Return (X, Y) of the center of cell containing provided text 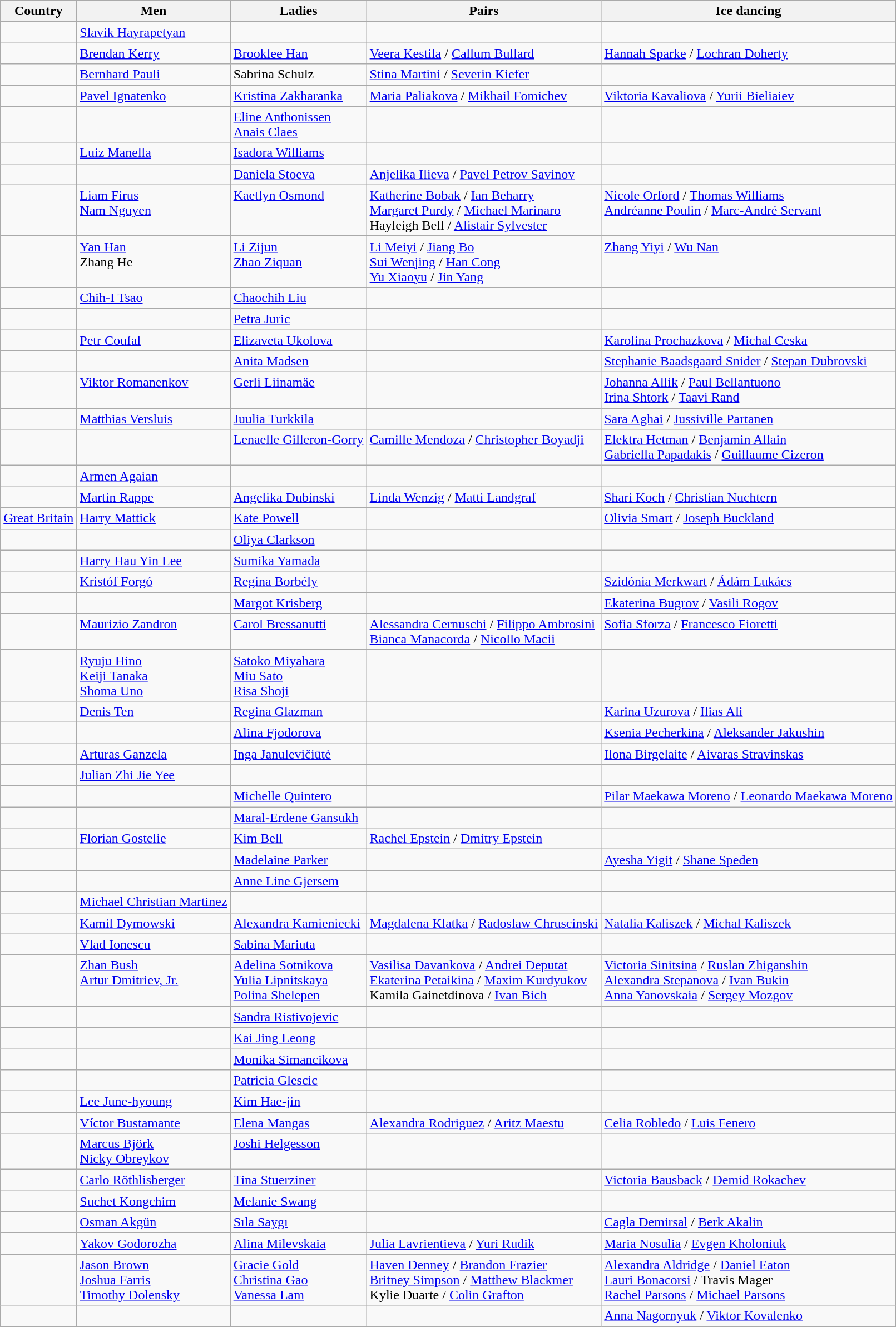
Brooklee Han (298, 53)
Regina Glazman (298, 711)
Liam Firus Nam Nguyen (154, 210)
Vlad Ionescu (154, 944)
Alexandra Aldridge / Daniel Eaton Lauri Bonacorsi / Travis Mager Rachel Parsons / Michael Parsons (749, 1280)
Pilar Maekawa Moreno / Leonardo Maekawa Moreno (749, 796)
Ksenia Pecherkina / Aleksander Jakushin (749, 732)
Nicole Orford / Thomas Williams Andréanne Poulin / Marc-André Servant (749, 210)
Julian Zhi Jie Yee (154, 775)
Rachel Epstein / Dmitry Epstein (484, 839)
Camille Mendoza / Christopher Boyadji (484, 447)
Viktor Romanenkov (154, 390)
Juulia Turkkila (298, 419)
Magdalena Klatka / Radoslaw Chruscinski (484, 923)
Kamil Dymowski (154, 923)
Victoria Bausback / Demid Rokachev (749, 1180)
Ilona Birgelaite / Aivaras Stravinskas (749, 754)
Sumika Yamada (298, 561)
Joshi Helgesson (298, 1151)
Katherine Bobak / Ian Beharry Margaret Purdy / Michael Marinaro Hayleigh Bell / Alistair Sylvester (484, 210)
Luiz Manella (154, 153)
Carlo Röthlisberger (154, 1180)
Linda Wenzig / Matti Landgraf (484, 497)
Kim Hae-jin (298, 1101)
Maral-Erdene Gansukh (298, 818)
Hannah Sparke / Lochran Doherty (749, 53)
Armen Agaian (154, 476)
Kristóf Forgó (154, 582)
Veera Kestila / Callum Bullard (484, 53)
Stephanie Baadsgaard Snider / Stepan Dubrovski (749, 362)
Michael Christian Martinez (154, 902)
Alexandra Kamieniecki (298, 923)
Vasilisa Davankova / Andrei Deputat Ekaterina Petaikina / Maxim Kurdyukov Kamila Gainetdinova / Ivan Bich (484, 981)
Kate Powell (298, 518)
Martin Rappe (154, 497)
Tina Stuerziner (298, 1180)
Daniela Stoeva (298, 174)
Julia Lavrientieva / Yuri Rudik (484, 1244)
Elektra Hetman / Benjamin Allain Gabriella Papadakis / Guillaume Cizeron (749, 447)
Alina Fjodorova (298, 732)
Madelaine Parker (298, 860)
Gracie Gold Christina Gao Vanessa Lam (298, 1280)
Ryuju Hino Keiji Tanaka Shoma Uno (154, 675)
Stina Martini / Severin Kiefer (484, 75)
Alina Milevskaia (298, 1244)
Lee June-hyoung (154, 1101)
Haven Denney / Brandon Frazier Britney Simpson / Matthew Blackmer Kylie Duarte / Colin Grafton (484, 1280)
Men (154, 11)
Sofia Sforza / Francesco Fioretti (749, 632)
Sıla Saygı (298, 1222)
Johanna Allik / Paul Bellantuono Irina Shtork / Taavi Rand (749, 390)
Ladies (298, 11)
Pairs (484, 11)
Olivia Smart / Joseph Buckland (749, 518)
Karolina Prochazkova / Michal Ceska (749, 340)
Arturas Ganzela (154, 754)
Brendan Kerry (154, 53)
Harry Mattick (154, 518)
Yan Han Zhang He (154, 261)
Maurizio Zandron (154, 632)
Zhang Yiyi / Wu Nan (749, 261)
Osman Akgün (154, 1222)
Regina Borbély (298, 582)
Sara Aghai / Jussiville Partanen (749, 419)
Chaochih Liu (298, 298)
Szidónia Merkwart / Ádám Lukács (749, 582)
Li Meiyi / Jiang Bo Sui Wenjing / Han Cong Yu Xiaoyu / Jin Yang (484, 261)
Cagla Demirsal / Berk Akalin (749, 1222)
Harry Hau Yin Lee (154, 561)
Suchet Kongchim (154, 1201)
Petr Coufal (154, 340)
Satoko Miyahara Miu Sato Risa Shoji (298, 675)
Lenaelle Gilleron-Gorry (298, 447)
Sandra Ristivojevic (298, 1017)
Kai Jing Leong (298, 1038)
Angelika Dubinski (298, 497)
Country (39, 11)
Li Zijun Zhao Ziquan (298, 261)
Victoria Sinitsina / Ruslan Zhiganshin Alexandra Stepanova / Ivan Bukin Anna Yanovskaia / Sergey Mozgov (749, 981)
Florian Gostelie (154, 839)
Isadora Williams (298, 153)
Matthias Versluis (154, 419)
Sabrina Schulz (298, 75)
Anne Line Gjersem (298, 881)
Ayesha Yigit / Shane Speden (749, 860)
Natalia Kaliszek / Michal Kaliszek (749, 923)
Anita Madsen (298, 362)
Ice dancing (749, 11)
Sabina Mariuta (298, 944)
Carol Bressanutti (298, 632)
Alexandra Rodriguez / Aritz Maestu (484, 1123)
Shari Koch / Christian Nuchtern (749, 497)
Maria Paliakova / Mikhail Fomichev (484, 96)
Marcus Björk Nicky Obreykov (154, 1151)
Celia Robledo / Luis Fenero (749, 1123)
Jason Brown Joshua Farris Timothy Dolensky (154, 1280)
Víctor Bustamante (154, 1123)
Eline Anthonissen Anais Claes (298, 125)
Kim Bell (298, 839)
Margot Krisberg (298, 603)
Melanie Swang (298, 1201)
Elizaveta Ukolova (298, 340)
Patricia Glescic (298, 1080)
Inga Janulevičiūtė (298, 754)
Ekaterina Bugrov / Vasili Rogov (749, 603)
Kristina Zakharanka (298, 96)
Kaetlyn Osmond (298, 210)
Zhan Bush Artur Dmitriev, Jr. (154, 981)
Pavel Ignatenko (154, 96)
Michelle Quintero (298, 796)
Bernhard Pauli (154, 75)
Maria Nosulia / Evgen Kholoniuk (749, 1244)
Chih-I Tsao (154, 298)
Viktoria Kavaliova / Yurii Bieliaiev (749, 96)
Gerli Liinamäe (298, 390)
Adelina Sotnikova Yulia Lipnitskaya Polina Shelepen (298, 981)
Monika Simancikova (298, 1059)
Petra Juric (298, 319)
Karina Uzurova / Ilias Ali (749, 711)
Elena Mangas (298, 1123)
Oliya Clarkson (298, 539)
Denis Ten (154, 711)
Alessandra Cernuschi / Filippo Ambrosini Bianca Manacorda / Nicollo Macii (484, 632)
Slavik Hayrapetyan (154, 32)
Anna Nagornyuk / Viktor Kovalenko (749, 1316)
Great Britain (39, 518)
Yakov Godorozha (154, 1244)
Anjelika Ilieva / Pavel Petrov Savinov (484, 174)
